Locate the cell with the specified text and output its [X, Y] center coordinate. 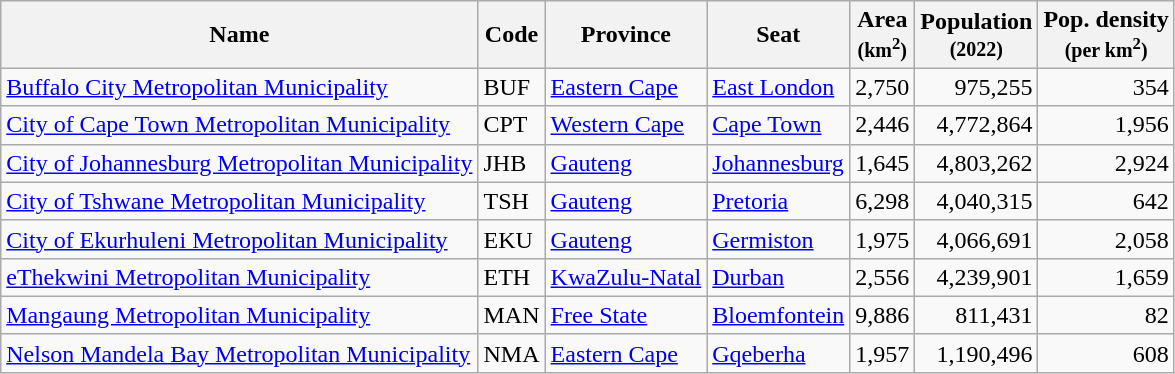
TSH [512, 201]
City of Cape Town Metropolitan Municipality [240, 125]
608 [1106, 353]
2,750 [882, 87]
642 [1106, 201]
Province [626, 34]
Mangaung Metropolitan Municipality [240, 315]
Western Cape [626, 125]
City of Tshwane Metropolitan Municipality [240, 201]
1,659 [1106, 277]
East London [778, 87]
Seat [778, 34]
1,975 [882, 239]
MAN [512, 315]
2,446 [882, 125]
City of Ekurhuleni Metropolitan Municipality [240, 239]
811,431 [976, 315]
2,058 [1106, 239]
2,556 [882, 277]
9,886 [882, 315]
Name [240, 34]
4,066,691 [976, 239]
Bloemfontein [778, 315]
Gqeberha [778, 353]
1,956 [1106, 125]
2,924 [1106, 163]
Code [512, 34]
4,040,315 [976, 201]
Durban [778, 277]
1,645 [882, 163]
EKU [512, 239]
City of Johannesburg Metropolitan Municipality [240, 163]
Pop. density(per km2) [1106, 34]
1,957 [882, 353]
Area(km2) [882, 34]
82 [1106, 315]
Buffalo City Metropolitan Municipality [240, 87]
CPT [512, 125]
354 [1106, 87]
Nelson Mandela Bay Metropolitan Municipality [240, 353]
1,190,496 [976, 353]
Free State [626, 315]
NMA [512, 353]
Cape Town [778, 125]
KwaZulu-Natal [626, 277]
JHB [512, 163]
eThekwini Metropolitan Municipality [240, 277]
4,239,901 [976, 277]
Population(2022) [976, 34]
4,803,262 [976, 163]
Germiston [778, 239]
BUF [512, 87]
975,255 [976, 87]
Pretoria [778, 201]
Johannesburg [778, 163]
4,772,864 [976, 125]
6,298 [882, 201]
ETH [512, 277]
